Return the (X, Y) coordinate for the center point of the cell that contains the specified text.  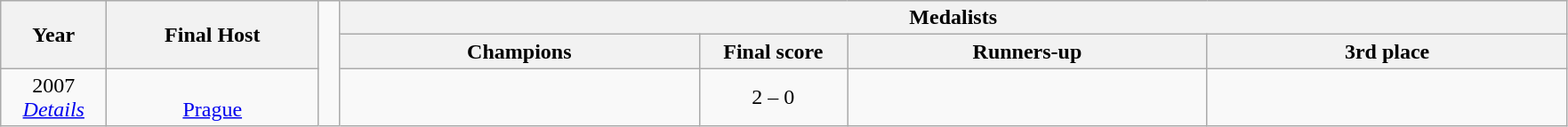
2007Details (53, 98)
2 – 0 (774, 98)
3rd place (1387, 52)
Year (53, 35)
Prague (213, 98)
Champions (519, 52)
Medalists (953, 18)
Final score (774, 52)
Final Host (213, 35)
Runners-up (1028, 52)
